Provide the [x, y] coordinate of the cell's center where the given text is located.  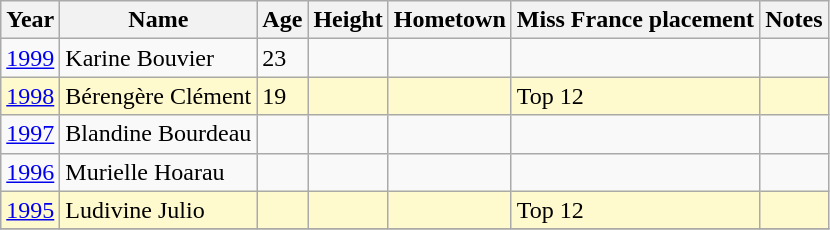
Karine Bouvier [158, 58]
23 [282, 58]
1997 [30, 134]
1996 [30, 172]
Miss France placement [635, 20]
Hometown [450, 20]
Age [282, 20]
19 [282, 96]
Bérengère Clément [158, 96]
1995 [30, 210]
Blandine Bourdeau [158, 134]
Murielle Hoarau [158, 172]
Year [30, 20]
Height [348, 20]
Name [158, 20]
Ludivine Julio [158, 210]
1999 [30, 58]
Notes [794, 20]
1998 [30, 96]
